Extract the [X, Y] coordinate from the center of the cell holding the provided text.  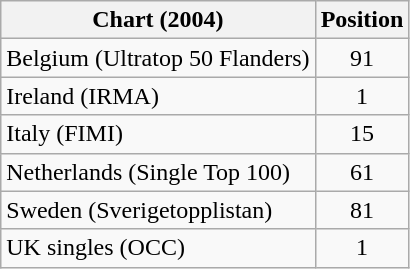
Ireland (IRMA) [158, 96]
Sweden (Sverigetopplistan) [158, 210]
Position [362, 20]
15 [362, 134]
Belgium (Ultratop 50 Flanders) [158, 58]
Italy (FIMI) [158, 134]
UK singles (OCC) [158, 248]
Netherlands (Single Top 100) [158, 172]
Chart (2004) [158, 20]
81 [362, 210]
91 [362, 58]
61 [362, 172]
